Find where the given text appears and provide that cell's center as [X, Y] coordinate. 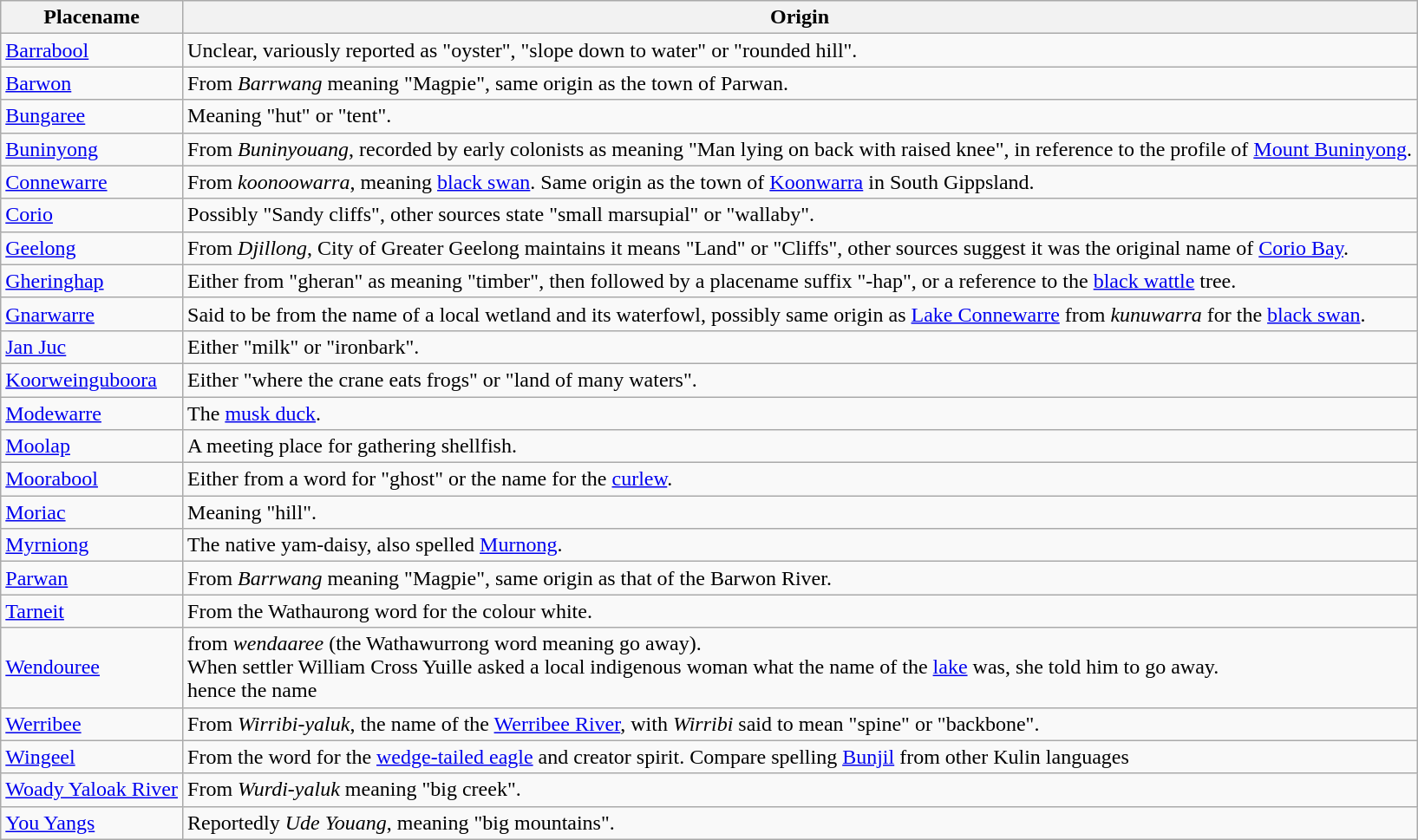
Werribee [92, 724]
From Buninyouang, recorded by early colonists as meaning "Man lying on back with raised knee", in reference to the profile of Mount Buninyong. [800, 149]
From Barrwang meaning "Magpie", same origin as that of the Barwon River. [800, 578]
From Wirribi-yaluk, the name of the Werribee River, with Wirribi said to mean "spine" or "backbone". [800, 724]
Either from "gheran" as meaning "timber", then followed by a placename suffix "-hap", or a reference to the black wattle tree. [800, 281]
Said to be from the name of a local wetland and its waterfowl, possibly same origin as Lake Connewarre from kunuwarra for the black swan. [800, 314]
Meaning "hill". [800, 512]
Gnarwarre [92, 314]
Moorabool [92, 479]
From koonoowarra, meaning black swan. Same origin as the town of Koonwarra in South Gippsland. [800, 182]
The musk duck. [800, 413]
Reportedly Ude Youang, meaning "big mountains". [800, 823]
Modewarre [92, 413]
Moolap [92, 446]
Wendouree [92, 667]
From Wurdi-yaluk meaning "big creek". [800, 790]
Tarneit [92, 611]
From Barrwang meaning "Magpie", same origin as the town of Parwan. [800, 83]
Either from a word for "ghost" or the name for the curlew. [800, 479]
Jan Juc [92, 347]
Meaning "hut" or "tent". [800, 116]
Corio [92, 215]
Parwan [92, 578]
Moriac [92, 512]
From the Wathaurong word for the colour white. [800, 611]
Geelong [92, 248]
Either "milk" or "ironbark". [800, 347]
Possibly "Sandy cliffs", other sources state "small marsupial" or "wallaby". [800, 215]
From the word for the wedge-tailed eagle and creator spirit. Compare spelling Bunjil from other Kulin languages [800, 757]
Placename [92, 17]
A meeting place for gathering shellfish. [800, 446]
Buninyong [92, 149]
Either "where the crane eats frogs" or "land of many waters". [800, 380]
Bungaree [92, 116]
Origin [800, 17]
Woady Yaloak River [92, 790]
Connewarre [92, 182]
The native yam-daisy, also spelled Murnong. [800, 545]
Unclear, variously reported as "oyster", "slope down to water" or "rounded hill". [800, 50]
Wingeel [92, 757]
Koorweinguboora [92, 380]
Barwon [92, 83]
You Yangs [92, 823]
Barrabool [92, 50]
Gheringhap [92, 281]
From Djillong, City of Greater Geelong maintains it means "Land" or "Cliffs", other sources suggest it was the original name of Corio Bay. [800, 248]
Myrniong [92, 545]
